Extract the (x, y) coordinate from the center of the cell holding the provided text.  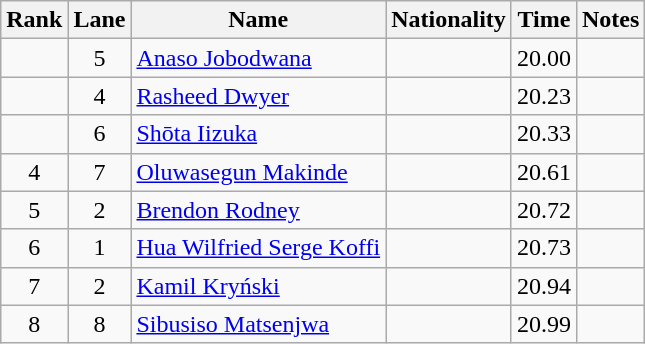
Lane (100, 20)
Hua Wilfried Serge Koffi (258, 248)
Rank (34, 20)
20.72 (544, 210)
Kamil Kryński (258, 286)
Name (258, 20)
Notes (610, 20)
Nationality (449, 20)
Brendon Rodney (258, 210)
1 (100, 248)
20.99 (544, 324)
20.00 (544, 58)
Oluwasegun Makinde (258, 172)
Shōta Iizuka (258, 134)
20.33 (544, 134)
Time (544, 20)
20.61 (544, 172)
20.73 (544, 248)
Rasheed Dwyer (258, 96)
Sibusiso Matsenjwa (258, 324)
20.94 (544, 286)
20.23 (544, 96)
Anaso Jobodwana (258, 58)
